From the cell containing the given text, extract its center point as (X, Y) coordinate. 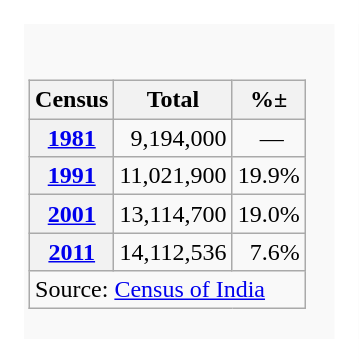
1981 (72, 138)
— (268, 138)
Total (173, 100)
2001 (72, 214)
Census (72, 100)
19.9% (268, 176)
Census Total %± 1981 9,194,000 — 1991 11,021,900 19.9% 2001 13,114,700 19.0% 2011 14,112,536 7.6% Source: Census of India (180, 181)
7.6% (268, 252)
2011 (72, 252)
9,194,000 (173, 138)
11,021,900 (173, 176)
1991 (72, 176)
14,112,536 (173, 252)
Source: Census of India (168, 290)
13,114,700 (173, 214)
19.0% (268, 214)
%± (268, 100)
